Extract the (X, Y) coordinate from the center of the cell holding the provided text.  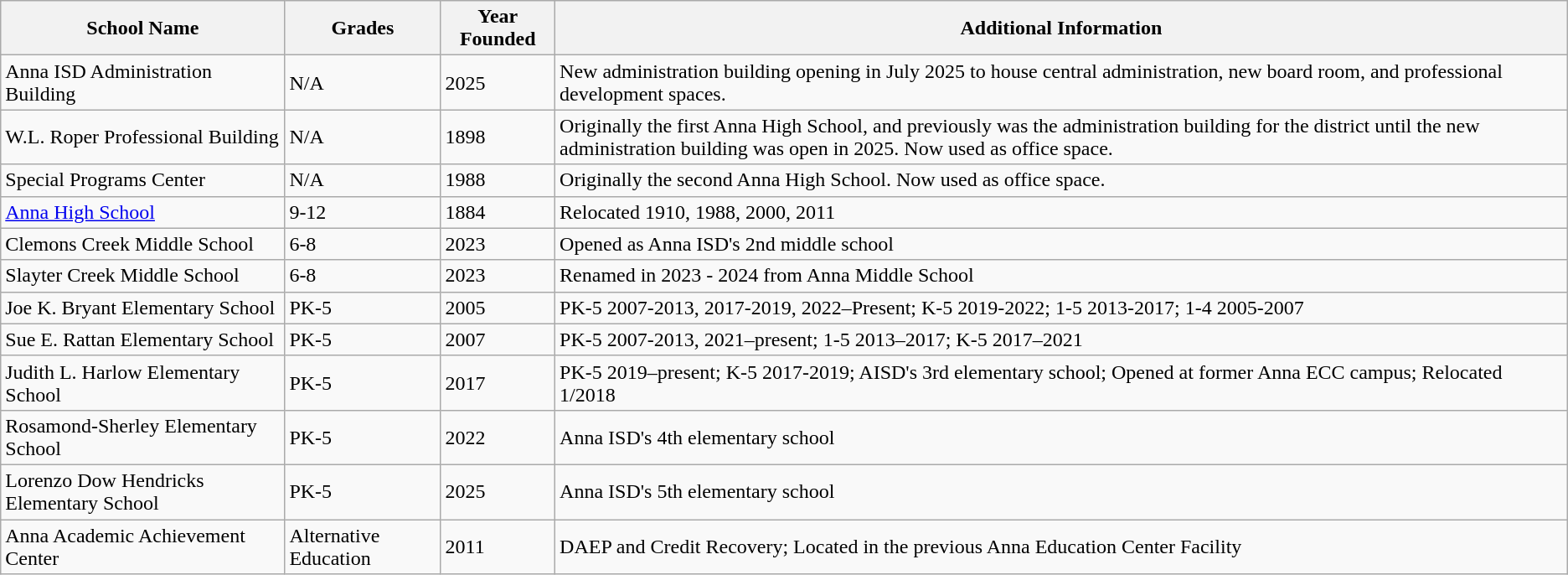
Joe K. Bryant Elementary School (142, 308)
1898 (498, 137)
DAEP and Credit Recovery; Located in the previous Anna Education Center Facility (1062, 547)
2007 (498, 339)
9-12 (363, 212)
1884 (498, 212)
Opened as Anna ISD's 2nd middle school (1062, 244)
Anna ISD's 5th elementary school (1062, 491)
Year Founded (498, 28)
Anna ISD Administration Building (142, 82)
Originally the second Anna High School. Now used as office space. (1062, 180)
PK-5 2007-2013, 2021–present; 1-5 2013–2017; K-5 2017–2021 (1062, 339)
Renamed in 2023 - 2024 from Anna Middle School (1062, 276)
Relocated 1910, 1988, 2000, 2011 (1062, 212)
PK-5 2019–present; K-5 2017-2019; AISD's 3rd elementary school; Opened at former Anna ECC campus; Relocated 1/2018 (1062, 382)
Slayter Creek Middle School (142, 276)
1988 (498, 180)
Special Programs Center (142, 180)
PK-5 2007-2013, 2017-2019, 2022–Present; K-5 2019-2022; 1-5 2013-2017; 1-4 2005-2007 (1062, 308)
Anna Academic Achievement Center (142, 547)
Rosamond-Sherley Elementary School (142, 438)
Alternative Education (363, 547)
Lorenzo Dow Hendricks Elementary School (142, 491)
Grades (363, 28)
Additional Information (1062, 28)
New administration building opening in July 2025 to house central administration, new board room, and professional development spaces. (1062, 82)
W.L. Roper Professional Building (142, 137)
2011 (498, 547)
Judith L. Harlow Elementary School (142, 382)
2017 (498, 382)
Sue E. Rattan Elementary School (142, 339)
2022 (498, 438)
Anna High School (142, 212)
Clemons Creek Middle School (142, 244)
School Name (142, 28)
Anna ISD's 4th elementary school (1062, 438)
2005 (498, 308)
